Find where the given text appears and provide that cell's center as [x, y] coordinate. 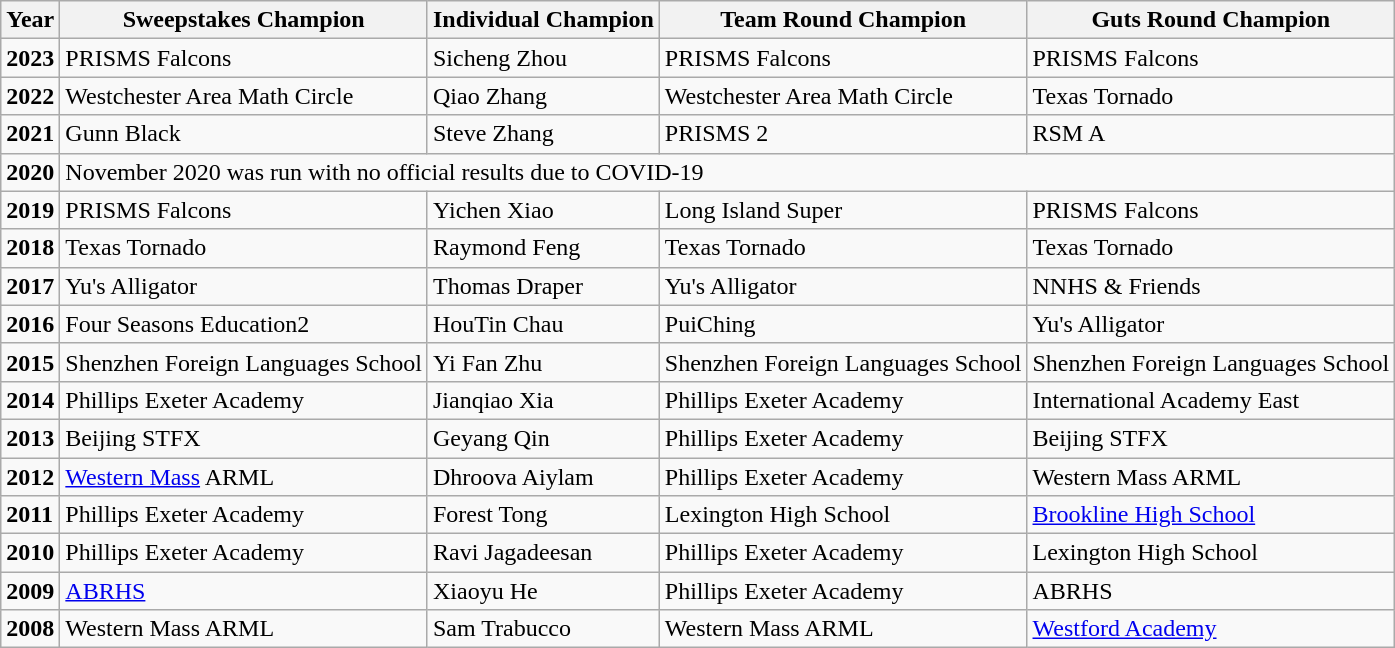
2011 [30, 515]
2014 [30, 400]
Individual Champion [543, 20]
Yichen Xiao [543, 210]
NNHS & Friends [1211, 286]
2008 [30, 629]
2009 [30, 591]
Xiaoyu He [543, 591]
2021 [30, 134]
2023 [30, 58]
Brookline High School [1211, 515]
Guts Round Champion [1211, 20]
2013 [30, 438]
PuiChing [843, 324]
Ravi Jagadeesan [543, 553]
Gunn Black [244, 134]
International Academy East [1211, 400]
Westford Academy [1211, 629]
Year [30, 20]
November 2020 was run with no official results due to COVID-19 [728, 172]
Forest Tong [543, 515]
2012 [30, 477]
RSM A [1211, 134]
2020 [30, 172]
2019 [30, 210]
Geyang Qin [543, 438]
Yi Fan Zhu [543, 362]
HouTin Chau [543, 324]
Qiao Zhang [543, 96]
Thomas Draper [543, 286]
Four Seasons Education2 [244, 324]
Sam Trabucco [543, 629]
Long Island Super [843, 210]
2016 [30, 324]
2010 [30, 553]
Sicheng Zhou [543, 58]
Steve Zhang [543, 134]
2017 [30, 286]
Sweepstakes Champion [244, 20]
Dhroova Aiylam [543, 477]
2018 [30, 248]
2022 [30, 96]
PRISMS 2 [843, 134]
Raymond Feng [543, 248]
Jianqiao Xia [543, 400]
2015 [30, 362]
Team Round Champion [843, 20]
